Extract the (x, y) coordinate from the center of the cell holding the provided text.  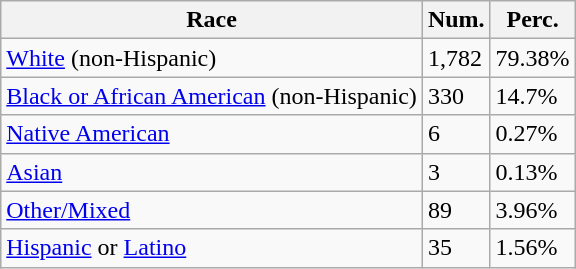
Race (212, 20)
Perc. (532, 20)
Black or African American (non-Hispanic) (212, 96)
14.7% (532, 96)
330 (456, 96)
3.96% (532, 210)
Asian (212, 172)
Num. (456, 20)
White (non-Hispanic) (212, 58)
1,782 (456, 58)
79.38% (532, 58)
35 (456, 248)
0.13% (532, 172)
Hispanic or Latino (212, 248)
0.27% (532, 134)
1.56% (532, 248)
6 (456, 134)
89 (456, 210)
Other/Mixed (212, 210)
Native American (212, 134)
3 (456, 172)
